Identify which cell holds the provided text, then report its (X, Y) central coordinate. 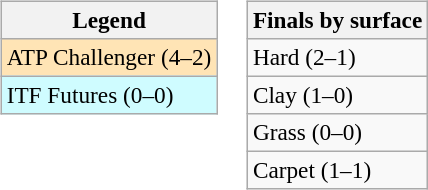
Grass (0–0) (337, 133)
Clay (1–0) (337, 95)
Hard (2–1) (337, 57)
Carpet (1–1) (337, 171)
ATP Challenger (4–2) (108, 57)
ITF Futures (0–0) (108, 95)
Legend (108, 20)
Finals by surface (337, 20)
